Capture the cell that displays the provided text and extract its [x, y] central coordinate. 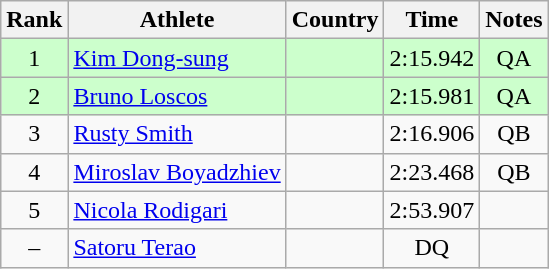
2:53.907 [432, 210]
Nicola Rodigari [177, 210]
Rusty Smith [177, 134]
2:16.906 [432, 134]
2:23.468 [432, 172]
Bruno Loscos [177, 96]
Time [432, 20]
Notes [514, 20]
2:15.942 [432, 58]
Miroslav Boyadzhiev [177, 172]
Country [335, 20]
Satoru Terao [177, 248]
1 [34, 58]
Rank [34, 20]
– [34, 248]
Athlete [177, 20]
4 [34, 172]
2:15.981 [432, 96]
Kim Dong-sung [177, 58]
2 [34, 96]
3 [34, 134]
DQ [432, 248]
5 [34, 210]
